Provide the (x, y) coordinate of the cell's center where the given text is located.  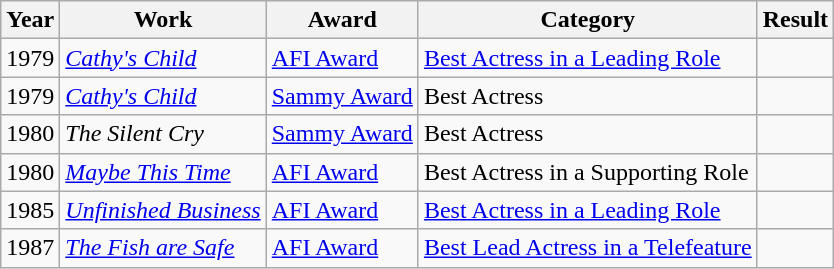
The Fish are Safe (163, 248)
Award (342, 20)
1987 (30, 248)
Work (163, 20)
Year (30, 20)
Unfinished Business (163, 210)
Best Actress in a Supporting Role (588, 172)
Maybe This Time (163, 172)
Best Lead Actress in a Telefeature (588, 248)
1985 (30, 210)
Category (588, 20)
Result (795, 20)
The Silent Cry (163, 134)
